Provide the (X, Y) coordinate of the cell's center where the given text is located.  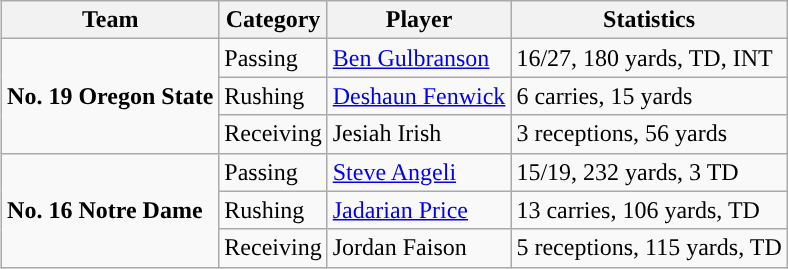
15/19, 232 yards, 3 TD (649, 172)
Statistics (649, 20)
Team (110, 20)
Player (419, 20)
16/27, 180 yards, TD, INT (649, 58)
Jordan Faison (419, 248)
Deshaun Fenwick (419, 96)
Steve Angeli (419, 172)
13 carries, 106 yards, TD (649, 210)
6 carries, 15 yards (649, 96)
Category (273, 20)
Jesiah Irish (419, 134)
No. 16 Notre Dame (110, 210)
Ben Gulbranson (419, 58)
No. 19 Oregon State (110, 96)
Jadarian Price (419, 210)
3 receptions, 56 yards (649, 134)
5 receptions, 115 yards, TD (649, 248)
